Identify which cell holds the provided text, then report its (x, y) central coordinate. 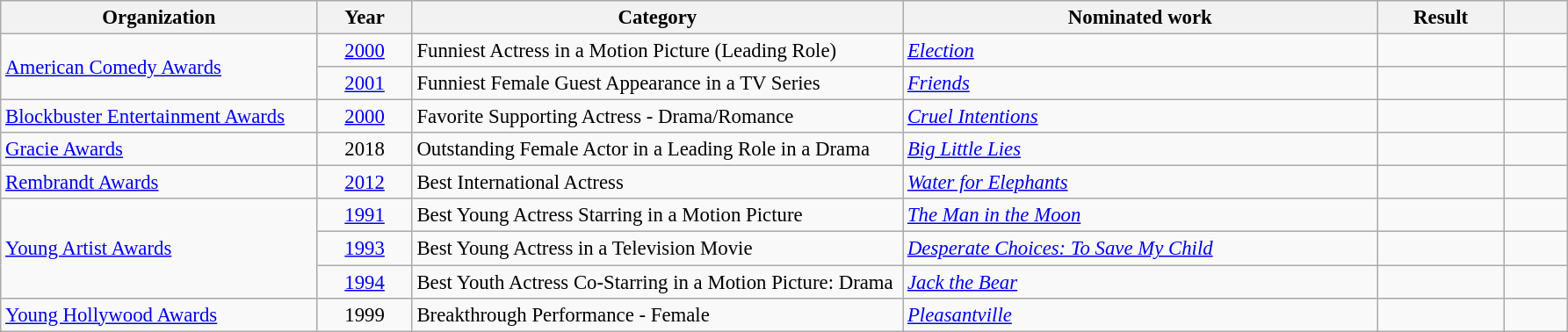
Outstanding Female Actor in a Leading Role in a Drama (657, 149)
1993 (365, 249)
Favorite Supporting Actress - Drama/Romance (657, 117)
Best Young Actress Starring in a Motion Picture (657, 215)
Young Artist Awards (159, 248)
Year (365, 18)
Water for Elephants (1140, 183)
Blockbuster Entertainment Awards (159, 117)
2001 (365, 83)
Nominated work (1140, 18)
Jack the Bear (1140, 282)
Best International Actress (657, 183)
1991 (365, 215)
Friends (1140, 83)
2018 (365, 149)
The Man in the Moon (1140, 215)
Result (1441, 18)
2012 (365, 183)
Election (1140, 51)
Funniest Actress in a Motion Picture (Leading Role) (657, 51)
Cruel Intentions (1140, 117)
Big Little Lies (1140, 149)
Pleasantville (1140, 314)
1999 (365, 314)
Gracie Awards (159, 149)
Breakthrough Performance - Female (657, 314)
Desperate Choices: To Save My Child (1140, 249)
Funniest Female Guest Appearance in a TV Series (657, 83)
Organization (159, 18)
Rembrandt Awards (159, 183)
Best Youth Actress Co-Starring in a Motion Picture: Drama (657, 282)
Young Hollywood Awards (159, 314)
American Comedy Awards (159, 67)
Best Young Actress in a Television Movie (657, 249)
Category (657, 18)
1994 (365, 282)
